Pinpoint the cell where the given text exists, returning its [X, Y] midpoint coordinate. 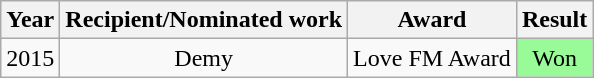
Year [30, 20]
Love FM Award [432, 58]
Demy [204, 58]
Award [432, 20]
2015 [30, 58]
Result [554, 20]
Recipient/Nominated work [204, 20]
Won [554, 58]
